For the text-containing cell, return its midpoint in [x, y] coordinate format. 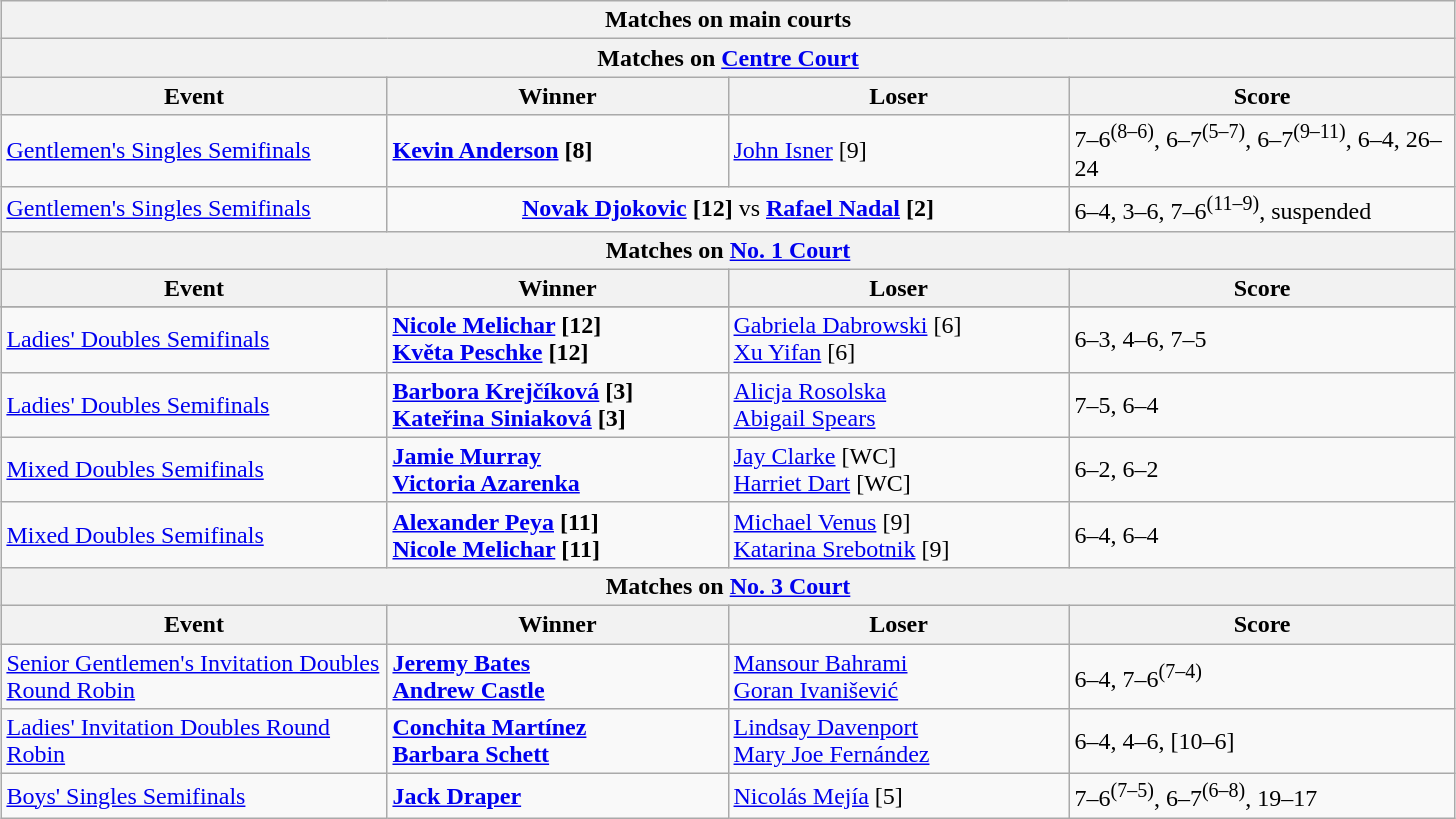
Jamie Murray Victoria Azarenka [558, 470]
6–4, 4–6, [10–6] [1262, 742]
6–4, 7–6(7–4) [1262, 676]
Jack Draper [558, 796]
7–6(8–6), 6–7(5–7), 6–7(9–11), 6–4, 26–24 [1262, 151]
Alicja Rosolska Abigail Spears [898, 404]
Kevin Anderson [8] [558, 151]
Nicolás Mejía [5] [898, 796]
Matches on Centre Court [728, 58]
Gabriela Dabrowski [6] Xu Yifan [6] [898, 340]
Ladies' Invitation Doubles Round Robin [194, 742]
Novak Djokovic [12] vs Rafael Nadal [2] [728, 208]
Conchita Martínez Barbara Schett [558, 742]
Lindsay Davenport Mary Joe Fernández [898, 742]
6–3, 4–6, 7–5 [1262, 340]
Michael Venus [9] Katarina Srebotnik [9] [898, 534]
7–6(7–5), 6–7(6–8), 19–17 [1262, 796]
7–5, 6–4 [1262, 404]
John Isner [9] [898, 151]
Matches on main courts [728, 20]
Matches on No. 1 Court [728, 250]
6–4, 6–4 [1262, 534]
Senior Gentlemen's Invitation Doubles Round Robin [194, 676]
6–2, 6–2 [1262, 470]
Alexander Peya [11] Nicole Melichar [11] [558, 534]
Mansour Bahrami Goran Ivanišević [898, 676]
Jay Clarke [WC] Harriet Dart [WC] [898, 470]
Boys' Singles Semifinals [194, 796]
Nicole Melichar [12] Květa Peschke [12] [558, 340]
Jeremy Bates Andrew Castle [558, 676]
6–4, 3–6, 7–6(11–9), suspended [1262, 208]
Barbora Krejčíková [3] Kateřina Siniaková [3] [558, 404]
Matches on No. 3 Court [728, 586]
